Provide the (x, y) coordinate of the cell's center where the given text is located.  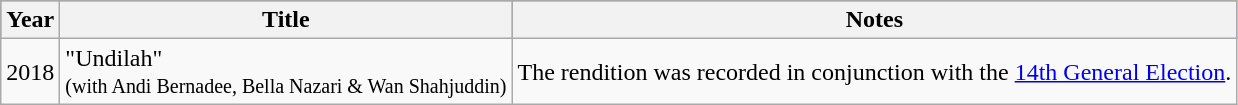
"Undilah"(with Andi Bernadee, Bella Nazari & Wan Shahjuddin) (286, 72)
2018 (30, 72)
Notes (874, 20)
The rendition was recorded in conjunction with the 14th General Election. (874, 72)
Year (30, 20)
Title (286, 20)
